Locate the cell with the specified text and output its [x, y] center coordinate. 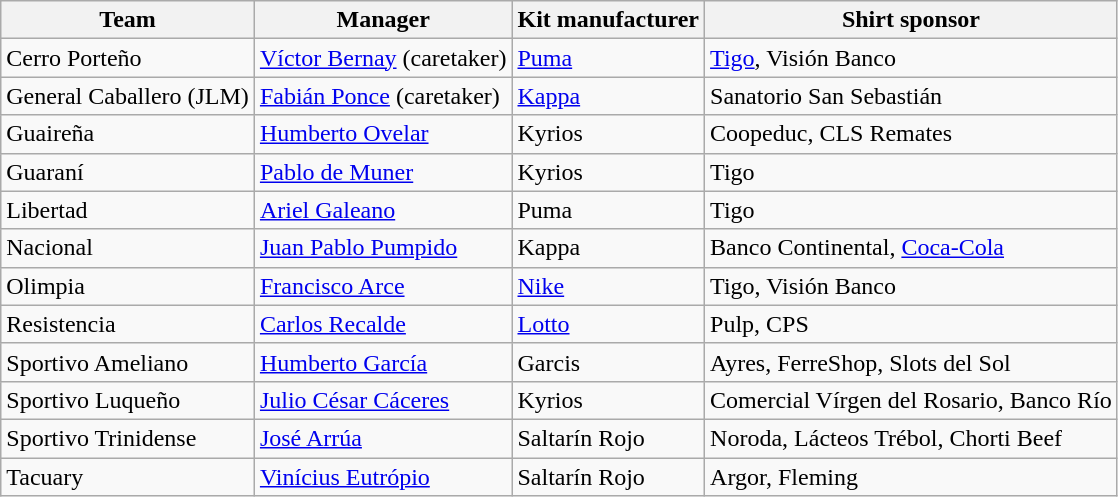
Carlos Recalde [383, 324]
Garcis [608, 362]
Nacional [128, 248]
Lotto [608, 324]
Guaraní [128, 172]
Pulp, CPS [912, 324]
Fabián Ponce (caretaker) [383, 96]
Sportivo Ameliano [128, 362]
Humberto Ovelar [383, 134]
Víctor Bernay (caretaker) [383, 58]
Shirt sponsor [912, 20]
Banco Continental, Coca-Cola [912, 248]
Julio César Cáceres [383, 400]
Nike [608, 286]
Vinícius Eutrópio [383, 477]
Tacuary [128, 477]
Ayres, FerreShop, Slots del Sol [912, 362]
Resistencia [128, 324]
Kit manufacturer [608, 20]
Noroda, Lácteos Trébol, Chorti Beef [912, 438]
Ariel Galeano [383, 210]
Sportivo Luqueño [128, 400]
Cerro Porteño [128, 58]
Comercial Vírgen del Rosario, Banco Río [912, 400]
Argor, Fleming [912, 477]
Libertad [128, 210]
Humberto García [383, 362]
Francisco Arce [383, 286]
José Arrúa [383, 438]
Manager [383, 20]
General Caballero (JLM) [128, 96]
Juan Pablo Pumpido [383, 248]
Pablo de Muner [383, 172]
Sanatorio San Sebastián [912, 96]
Team [128, 20]
Olimpia [128, 286]
Sportivo Trinidense [128, 438]
Coopeduc, CLS Remates [912, 134]
Guaireña [128, 134]
